Return [X, Y] of the center of cell containing provided text 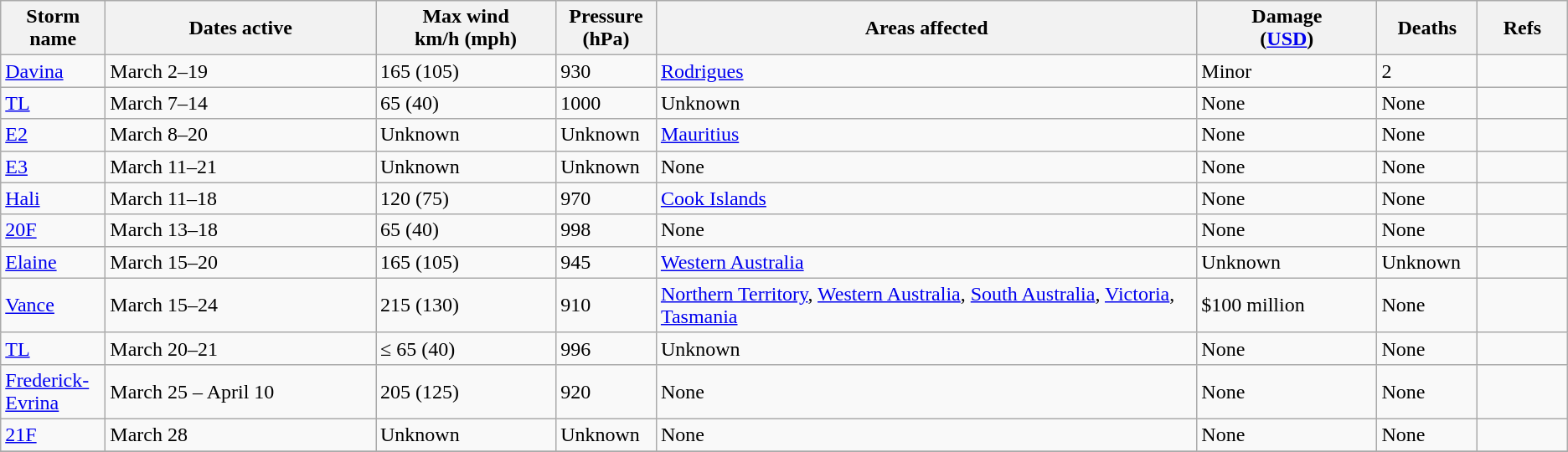
$100 million [1287, 305]
March 2–19 [241, 71]
Dates active [241, 28]
215 (130) [466, 305]
Mauritius [926, 135]
930 [606, 71]
910 [606, 305]
March 7–14 [241, 103]
March 28 [241, 434]
March 8–20 [241, 135]
1000 [606, 103]
920 [606, 392]
March 15–24 [241, 305]
2 [1427, 71]
Storm name [54, 28]
Minor [1287, 71]
Frederick-Evrina [54, 392]
March 20–21 [241, 348]
Cook Islands [926, 198]
20F [54, 230]
Western Australia [926, 262]
998 [606, 230]
E3 [54, 167]
E2 [54, 135]
Hali [54, 198]
Deaths [1427, 28]
Davina [54, 71]
March 11–18 [241, 198]
996 [606, 348]
945 [606, 262]
Damage(USD) [1287, 28]
205 (125) [466, 392]
≤ 65 (40) [466, 348]
Pressure(hPa) [606, 28]
970 [606, 198]
120 (75) [466, 198]
March 25 – April 10 [241, 392]
Elaine [54, 262]
Max windkm/h (mph) [466, 28]
Northern Territory, Western Australia, South Australia, Victoria, Tasmania [926, 305]
March 13–18 [241, 230]
Refs [1523, 28]
21F [54, 434]
Areas affected [926, 28]
March 15–20 [241, 262]
March 11–21 [241, 167]
Vance [54, 305]
Rodrigues [926, 71]
